Scan for the cell matching the given text and deliver its [X, Y] coordinate at center. 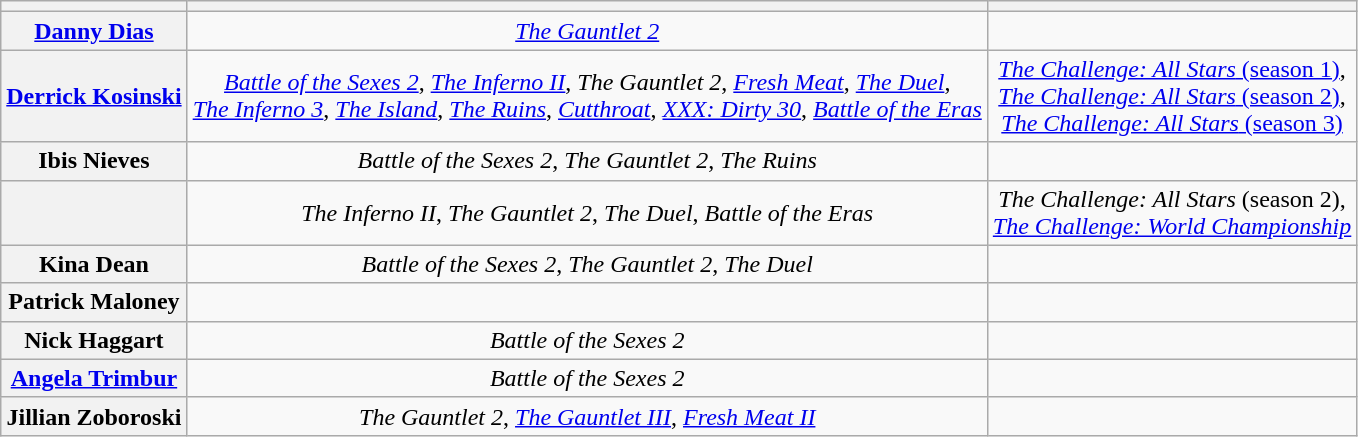
Angela Trimbur [94, 378]
Patrick Maloney [94, 302]
The Gauntlet 2, The Gauntlet III, Fresh Meat II [587, 416]
The Gauntlet 2 [587, 31]
Ibis Nieves [94, 161]
The Challenge: All Stars (season 2),The Challenge: World Championship [1172, 212]
Derrick Kosinski [94, 96]
The Challenge: All Stars (season 1),The Challenge: All Stars (season 2),The Challenge: All Stars (season 3) [1172, 96]
Battle of the Sexes 2, The Gauntlet 2, The Ruins [587, 161]
The Inferno II, The Gauntlet 2, The Duel, Battle of the Eras [587, 212]
Kina Dean [94, 264]
Battle of the Sexes 2, The Gauntlet 2, The Duel [587, 264]
Jillian Zoboroski [94, 416]
Nick Haggart [94, 340]
Danny Dias [94, 31]
